Capture the cell that displays the provided text and extract its (X, Y) central coordinate. 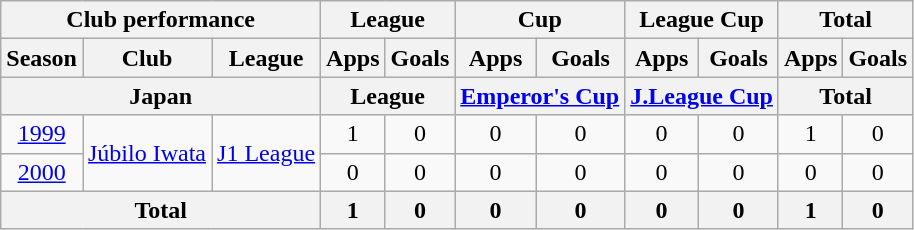
Cup (540, 20)
2000 (42, 172)
J.League Cup (702, 96)
Season (42, 58)
Club performance (161, 20)
1999 (42, 134)
Japan (161, 96)
League Cup (702, 20)
Júbilo Iwata (146, 153)
Emperor's Cup (540, 96)
J1 League (266, 153)
Club (146, 58)
